Determine the [x, y] coordinate at the center of the cell enclosing the given text.  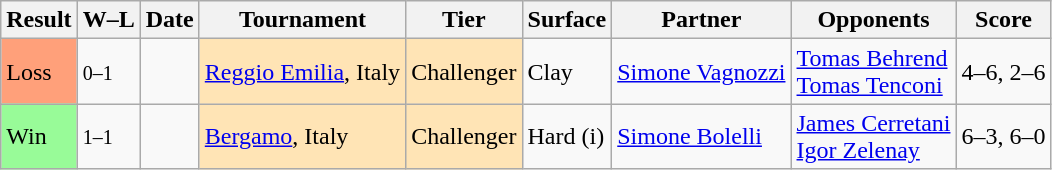
Simone Vagnozzi [702, 72]
1–1 [108, 136]
Partner [702, 20]
Hard (i) [567, 136]
Tier [464, 20]
Date [170, 20]
James Cerretani Igor Zelenay [874, 136]
Surface [567, 20]
Score [1004, 20]
Clay [567, 72]
Result [39, 20]
Opponents [874, 20]
Reggio Emilia, Italy [302, 72]
W–L [108, 20]
6–3, 6–0 [1004, 136]
Tomas Behrend Tomas Tenconi [874, 72]
4–6, 2–6 [1004, 72]
Tournament [302, 20]
0–1 [108, 72]
Simone Bolelli [702, 136]
Win [39, 136]
Loss [39, 72]
Bergamo, Italy [302, 136]
